Provide the (x, y) coordinate of the cell's center where the given text is located.  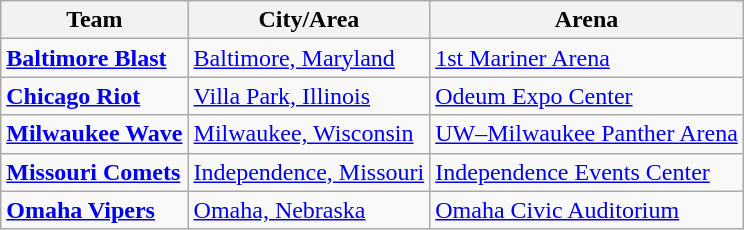
Villa Park, Illinois (309, 96)
Omaha, Nebraska (309, 210)
Baltimore Blast (94, 58)
Independence, Missouri (309, 172)
Milwaukee, Wisconsin (309, 134)
Team (94, 20)
Independence Events Center (587, 172)
1st Mariner Arena (587, 58)
Omaha Vipers (94, 210)
UW–Milwaukee Panther Arena (587, 134)
Omaha Civic Auditorium (587, 210)
Chicago Riot (94, 96)
Arena (587, 20)
Missouri Comets (94, 172)
City/Area (309, 20)
Milwaukee Wave (94, 134)
Baltimore, Maryland (309, 58)
Odeum Expo Center (587, 96)
